Detect which cell encompasses the target text, then output its (X, Y) center coordinate. 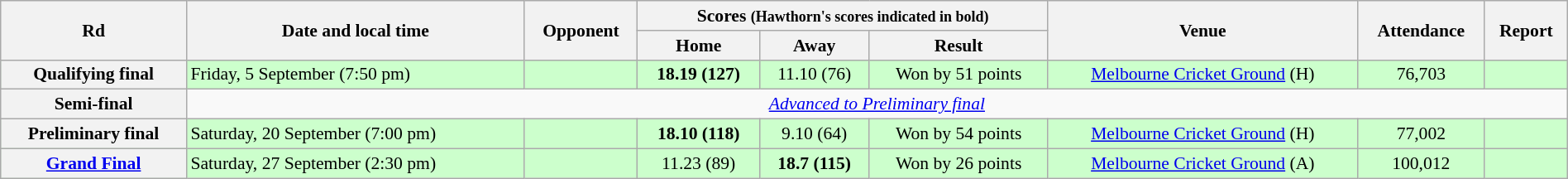
Won by 54 points (959, 134)
Away (815, 46)
Rd (94, 30)
Venue (1202, 30)
18.10 (118) (699, 134)
Opponent (581, 30)
100,012 (1421, 163)
Saturday, 27 September (2:30 pm) (356, 163)
18.19 (127) (699, 75)
Semi-final (94, 104)
Attendance (1421, 30)
Result (959, 46)
Won by 51 points (959, 75)
Date and local time (356, 30)
Advanced to Preliminary final (877, 104)
Grand Final (94, 163)
Preliminary final (94, 134)
11.23 (89) (699, 163)
Friday, 5 September (7:50 pm) (356, 75)
Scores (Hawthorn's scores indicated in bold) (844, 16)
Saturday, 20 September (7:00 pm) (356, 134)
77,002 (1421, 134)
Won by 26 points (959, 163)
Qualifying final (94, 75)
11.10 (76) (815, 75)
76,703 (1421, 75)
9.10 (64) (815, 134)
Home (699, 46)
Report (1526, 30)
Melbourne Cricket Ground (A) (1202, 163)
18.7 (115) (815, 163)
